Capture the cell that displays the provided text and extract its (X, Y) central coordinate. 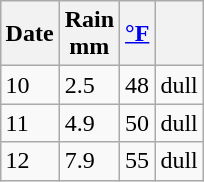
12 (30, 161)
10 (30, 85)
11 (30, 123)
4.9 (89, 123)
°F (138, 34)
Date (30, 34)
48 (138, 85)
50 (138, 123)
7.9 (89, 161)
Rainmm (89, 34)
2.5 (89, 85)
55 (138, 161)
